Provide the [x, y] coordinate of the cell's center where the given text is located.  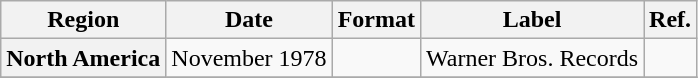
Ref. [670, 20]
Format [376, 20]
North America [84, 58]
Region [84, 20]
Date [249, 20]
Warner Bros. Records [532, 58]
November 1978 [249, 58]
Label [532, 20]
